Detect which cell encompasses the target text, then output its [X, Y] center coordinate. 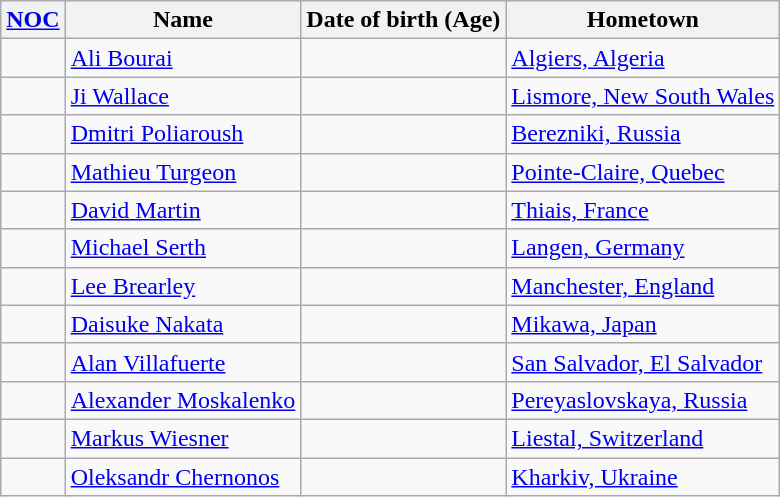
Liestal, Switzerland [643, 438]
Thiais, France [643, 210]
Hometown [643, 20]
Kharkiv, Ukraine [643, 477]
Markus Wiesner [183, 438]
Lismore, New South Wales [643, 96]
Berezniki, Russia [643, 134]
Name [183, 20]
Lee Brearley [183, 286]
San Salvador, El Salvador [643, 362]
Langen, Germany [643, 248]
Mikawa, Japan [643, 324]
Dmitri Poliaroush [183, 134]
NOC [33, 20]
David Martin [183, 210]
Algiers, Algeria [643, 58]
Ji Wallace [183, 96]
Date of birth (Age) [404, 20]
Alan Villafuerte [183, 362]
Pointe-Claire, Quebec [643, 172]
Oleksandr Chernonos [183, 477]
Ali Bourai [183, 58]
Manchester, England [643, 286]
Alexander Moskalenko [183, 400]
Pereyaslovskaya, Russia [643, 400]
Michael Serth [183, 248]
Mathieu Turgeon [183, 172]
Daisuke Nakata [183, 324]
